Find where the given text appears and provide that cell's center as [x, y] coordinate. 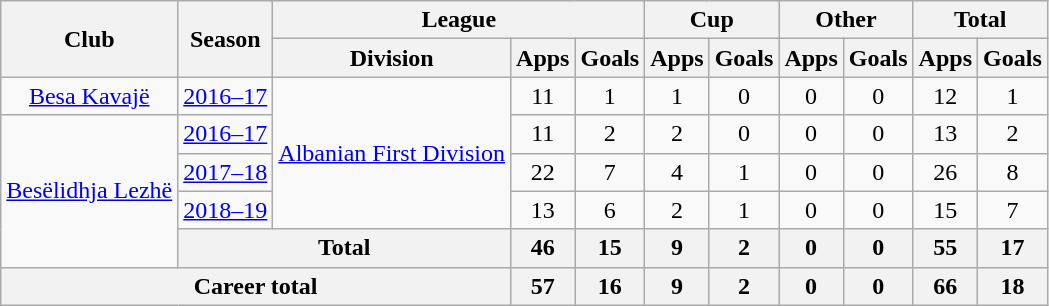
Albanian First Division [392, 153]
2017–18 [226, 172]
12 [945, 96]
Division [392, 58]
Career total [256, 286]
4 [677, 172]
8 [1013, 172]
18 [1013, 286]
Besa Kavajë [90, 96]
16 [610, 286]
46 [543, 248]
Besëlidhja Lezhë [90, 191]
57 [543, 286]
Cup [712, 20]
Season [226, 39]
22 [543, 172]
6 [610, 210]
26 [945, 172]
66 [945, 286]
Club [90, 39]
17 [1013, 248]
55 [945, 248]
Other [846, 20]
2018–19 [226, 210]
League [459, 20]
